Determine the (x, y) coordinate at the center of the cell enclosing the given text.  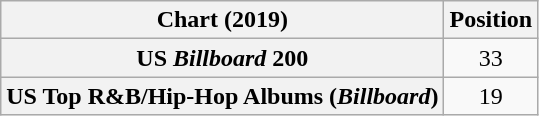
19 (491, 96)
Chart (2019) (222, 20)
US Top R&B/Hip-Hop Albums (Billboard) (222, 96)
Position (491, 20)
US Billboard 200 (222, 58)
33 (491, 58)
